Return the [X, Y] coordinate for the center point of the cell that contains the specified text.  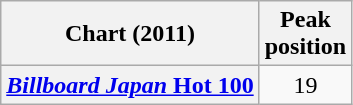
Peakposition [305, 34]
Chart (2011) [130, 34]
Billboard Japan Hot 100 [130, 85]
19 [305, 85]
